From the cell containing the given text, extract its center point as (x, y) coordinate. 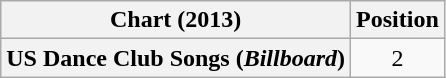
2 (398, 58)
Position (398, 20)
Chart (2013) (176, 20)
US Dance Club Songs (Billboard) (176, 58)
